Determine the [X, Y] coordinate at the center of the cell enclosing the given text.  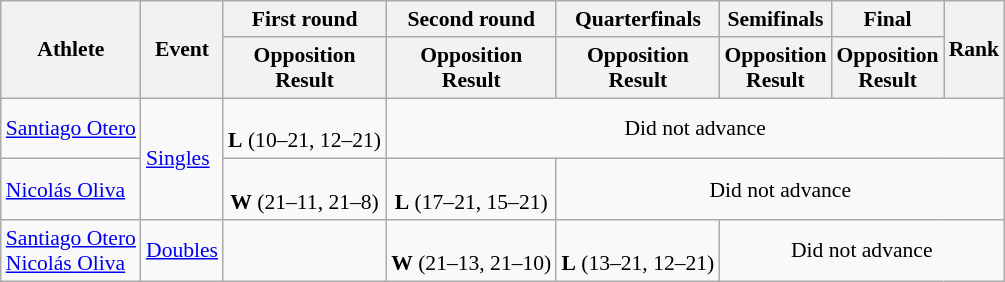
Quarterfinals [638, 19]
First round [304, 19]
L (17–21, 15–21) [471, 190]
W (21–13, 21–10) [471, 250]
Final [887, 19]
Nicolás Oliva [71, 190]
Singles [182, 159]
Second round [471, 19]
Santiago OteroNicolás Oliva [71, 250]
Athlete [71, 50]
W (21–11, 21–8) [304, 190]
Doubles [182, 250]
Event [182, 50]
L (13–21, 12–21) [638, 250]
L (10–21, 12–21) [304, 128]
Rank [974, 50]
Santiago Otero [71, 128]
Semifinals [775, 19]
